Output the [X, Y] coordinate of the center of the cell containing the given text.  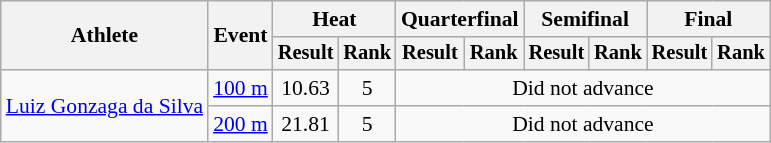
100 m [240, 88]
Semifinal [586, 19]
Heat [334, 19]
Event [240, 36]
Final [708, 19]
Luiz Gonzaga da Silva [104, 106]
21.81 [306, 124]
Athlete [104, 36]
Quarterfinal [460, 19]
10.63 [306, 88]
200 m [240, 124]
